From the cell containing the given text, extract its center point as (x, y) coordinate. 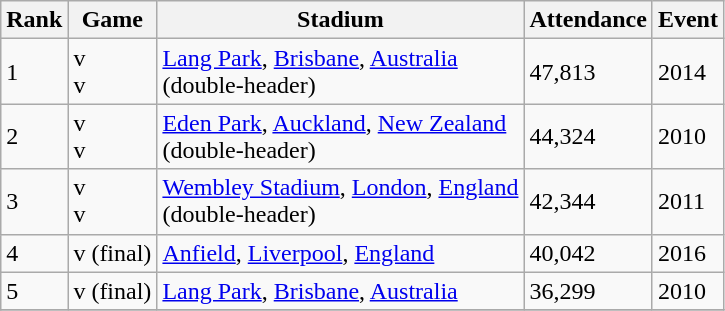
47,813 (588, 72)
Game (112, 20)
40,042 (588, 253)
Lang Park, Brisbane, Australia (340, 291)
5 (34, 291)
2011 (688, 202)
Stadium (340, 20)
2016 (688, 253)
3 (34, 202)
Event (688, 20)
2 (34, 136)
4 (34, 253)
42,344 (588, 202)
1 (34, 72)
Lang Park, Brisbane, Australia(double-header) (340, 72)
Eden Park, Auckland, New Zealand(double-header) (340, 136)
36,299 (588, 291)
Attendance (588, 20)
Anfield, Liverpool, England (340, 253)
44,324 (588, 136)
Rank (34, 20)
2014 (688, 72)
Wembley Stadium, London, England(double-header) (340, 202)
